For the text-containing cell, return its midpoint in [X, Y] coordinate format. 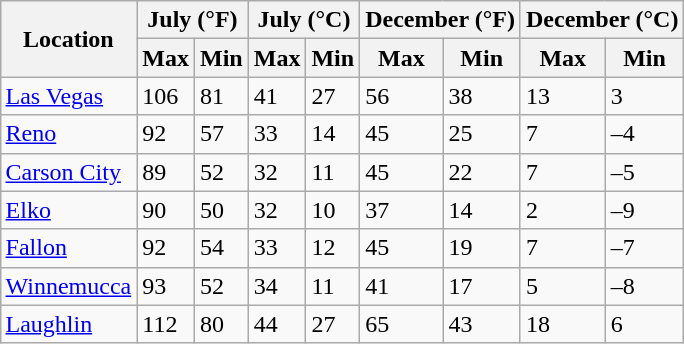
17 [482, 286]
65 [402, 324]
Laughlin [68, 324]
13 [562, 96]
18 [562, 324]
10 [333, 210]
Reno [68, 134]
81 [221, 96]
–8 [644, 286]
112 [166, 324]
56 [402, 96]
43 [482, 324]
Winnemucca [68, 286]
19 [482, 248]
December (°F) [440, 20]
106 [166, 96]
–9 [644, 210]
50 [221, 210]
Fallon [68, 248]
July (°C) [304, 20]
3 [644, 96]
2 [562, 210]
80 [221, 324]
93 [166, 286]
37 [402, 210]
–5 [644, 172]
December (°C) [602, 20]
July (°F) [192, 20]
22 [482, 172]
38 [482, 96]
–4 [644, 134]
5 [562, 286]
44 [277, 324]
12 [333, 248]
Carson City [68, 172]
25 [482, 134]
Elko [68, 210]
Location [68, 39]
34 [277, 286]
90 [166, 210]
6 [644, 324]
54 [221, 248]
89 [166, 172]
57 [221, 134]
Las Vegas [68, 96]
–7 [644, 248]
